Find where the given text appears and provide that cell's center as (x, y) coordinate. 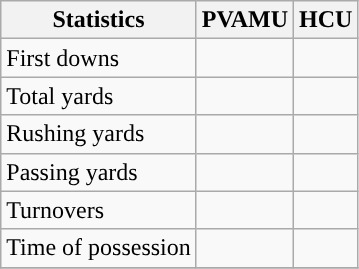
Statistics (99, 20)
Total yards (99, 96)
HCU (326, 20)
PVAMU (244, 20)
Time of possession (99, 248)
Turnovers (99, 210)
Passing yards (99, 172)
First downs (99, 58)
Rushing yards (99, 134)
